Capture the cell that displays the provided text and extract its [x, y] central coordinate. 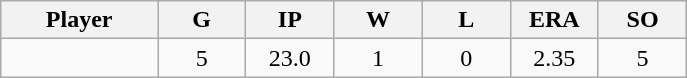
L [466, 20]
23.0 [290, 58]
W [378, 20]
2.35 [554, 58]
0 [466, 58]
SO [642, 20]
1 [378, 58]
Player [80, 20]
G [202, 20]
IP [290, 20]
ERA [554, 20]
